From the cell containing the given text, extract its center point as [x, y] coordinate. 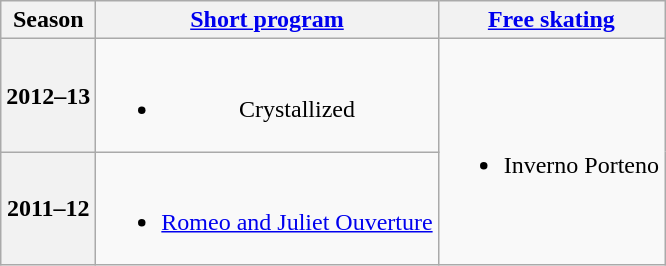
Crystallized [267, 96]
2012–13 [48, 96]
Inverno Porteno [551, 152]
Free skating [551, 20]
Season [48, 20]
Short program [267, 20]
Romeo and Juliet Ouverture [267, 208]
2011–12 [48, 208]
